Scan for the cell matching the given text and deliver its [X, Y] coordinate at center. 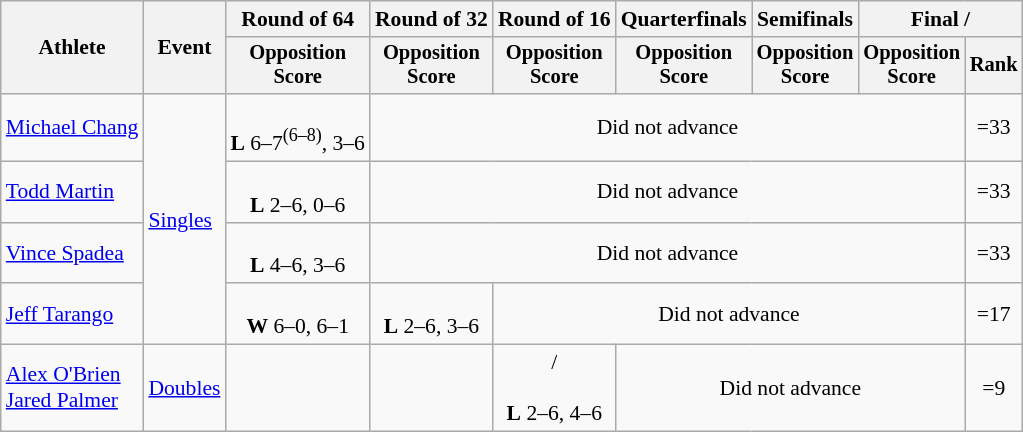
Round of 16 [554, 19]
Singles [184, 219]
=9 [994, 388]
Athlete [72, 48]
Semifinals [806, 19]
L 4–6, 3–6 [297, 252]
L 2–6, 0–6 [297, 192]
L 6–7(6–8), 3–6 [297, 128]
Jeff Tarango [72, 314]
Final / [940, 19]
L 2–6, 3–6 [432, 314]
Round of 64 [297, 19]
=17 [994, 314]
Alex O'BrienJared Palmer [72, 388]
Round of 32 [432, 19]
Todd Martin [72, 192]
Event [184, 48]
/ L 2–6, 4–6 [554, 388]
Vince Spadea [72, 252]
Rank [994, 66]
W 6–0, 6–1 [297, 314]
Michael Chang [72, 128]
Quarterfinals [684, 19]
Doubles [184, 388]
